Find where the given text appears and provide that cell's center as (X, Y) coordinate. 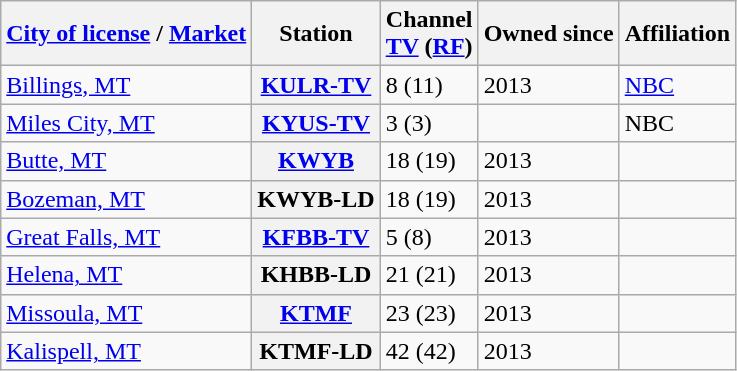
42 (42) (429, 351)
Miles City, MT (126, 123)
KWYB (316, 161)
KWYB-LD (316, 199)
Butte, MT (126, 161)
KYUS-TV (316, 123)
5 (8) (429, 237)
ChannelTV (RF) (429, 34)
8 (11) (429, 85)
Affiliation (677, 34)
21 (21) (429, 275)
3 (3) (429, 123)
Kalispell, MT (126, 351)
Owned since (548, 34)
City of license / Market (126, 34)
Billings, MT (126, 85)
KTMF (316, 313)
KTMF-LD (316, 351)
KFBB-TV (316, 237)
Helena, MT (126, 275)
KHBB-LD (316, 275)
Missoula, MT (126, 313)
Station (316, 34)
23 (23) (429, 313)
KULR-TV (316, 85)
Great Falls, MT (126, 237)
Bozeman, MT (126, 199)
